Scan for the cell matching the given text and deliver its [X, Y] coordinate at center. 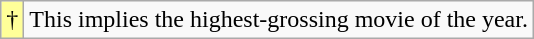
† [12, 20]
This implies the highest-grossing movie of the year. [279, 20]
